Output the (X, Y) coordinate of the center of the cell containing the given text.  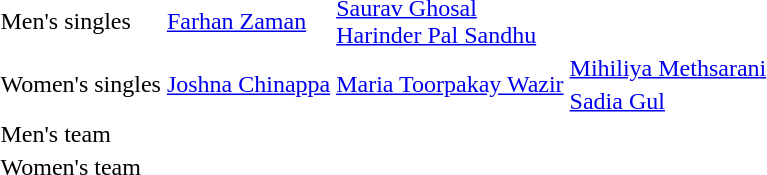
Joshna Chinappa (248, 84)
Maria Toorpakay Wazir (450, 84)
